For the text-containing cell, return its midpoint in [X, Y] coordinate format. 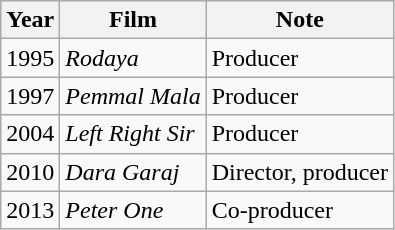
2013 [30, 210]
Pemmal Mala [133, 96]
Film [133, 20]
Left Right Sir [133, 134]
2010 [30, 172]
1997 [30, 96]
Rodaya [133, 58]
Co-producer [300, 210]
Director, producer [300, 172]
Peter One [133, 210]
Year [30, 20]
1995 [30, 58]
Note [300, 20]
Dara Garaj [133, 172]
2004 [30, 134]
